Scan for the cell matching the given text and deliver its [x, y] coordinate at center. 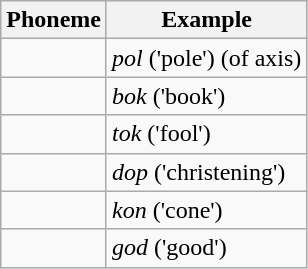
kon ('cone') [206, 210]
Example [206, 20]
Phoneme [54, 20]
bok ('book') [206, 96]
dop ('christening') [206, 172]
pol ('pole') (of axis) [206, 58]
god ('good') [206, 248]
tok ('fool') [206, 134]
